Locate the cell with the specified text and output its (X, Y) center coordinate. 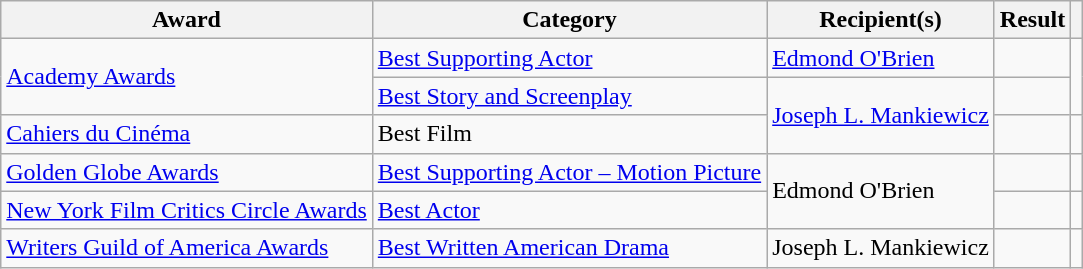
Best Supporting Actor (569, 58)
Best Actor (569, 210)
Result (1032, 20)
Writers Guild of America Awards (187, 248)
Award (187, 20)
Category (569, 20)
Cahiers du Cinéma (187, 134)
Recipient(s) (881, 20)
Best Story and Screenplay (569, 96)
Best Written American Drama (569, 248)
Golden Globe Awards (187, 172)
Academy Awards (187, 77)
Best Film (569, 134)
New York Film Critics Circle Awards (187, 210)
Best Supporting Actor – Motion Picture (569, 172)
